From the cell containing the given text, extract its center point as (X, Y) coordinate. 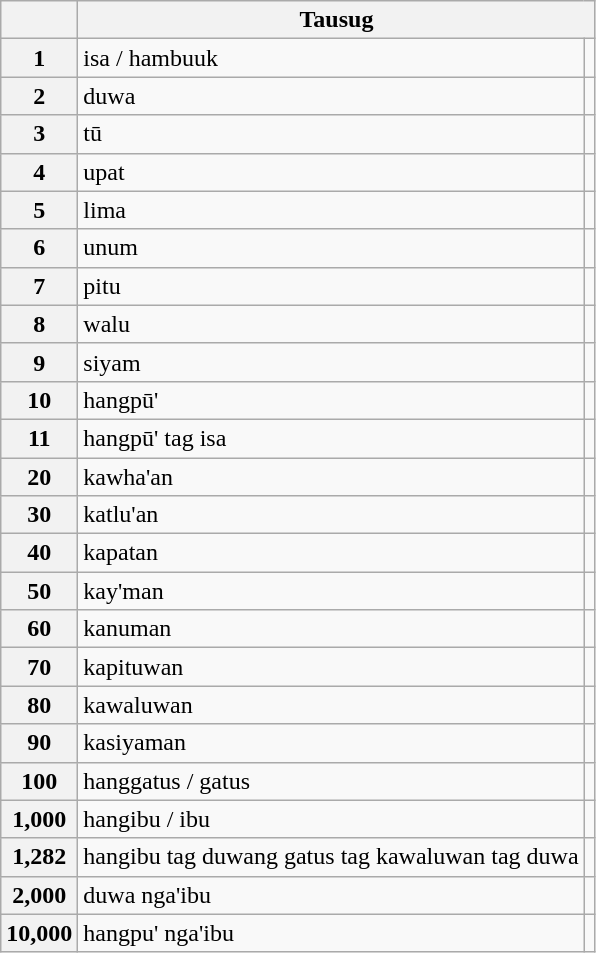
90 (40, 743)
3 (40, 134)
11 (40, 438)
kanuman (331, 629)
4 (40, 172)
1,282 (40, 857)
hangpū' tag isa (331, 438)
1,000 (40, 819)
5 (40, 210)
hangpu' nga'ibu (331, 933)
tū (331, 134)
6 (40, 248)
duwa nga'ibu (331, 895)
lima (331, 210)
70 (40, 667)
60 (40, 629)
hangibu / ibu (331, 819)
kapituwan (331, 667)
duwa (331, 96)
9 (40, 362)
10,000 (40, 933)
100 (40, 781)
unum (331, 248)
kawaluwan (331, 705)
20 (40, 477)
1 (40, 58)
8 (40, 324)
kawha'an (331, 477)
hangibu tag duwang gatus tag kawaluwan tag duwa (331, 857)
10 (40, 400)
80 (40, 705)
walu (331, 324)
upat (331, 172)
katlu'an (331, 515)
7 (40, 286)
30 (40, 515)
40 (40, 553)
2 (40, 96)
hanggatus / gatus (331, 781)
isa / hambuuk (331, 58)
kasiyaman (331, 743)
pitu (331, 286)
2,000 (40, 895)
siyam (331, 362)
hangpū' (331, 400)
kay'man (331, 591)
kapatan (331, 553)
50 (40, 591)
Tausug (336, 20)
